For the text-containing cell, return its midpoint in [x, y] coordinate format. 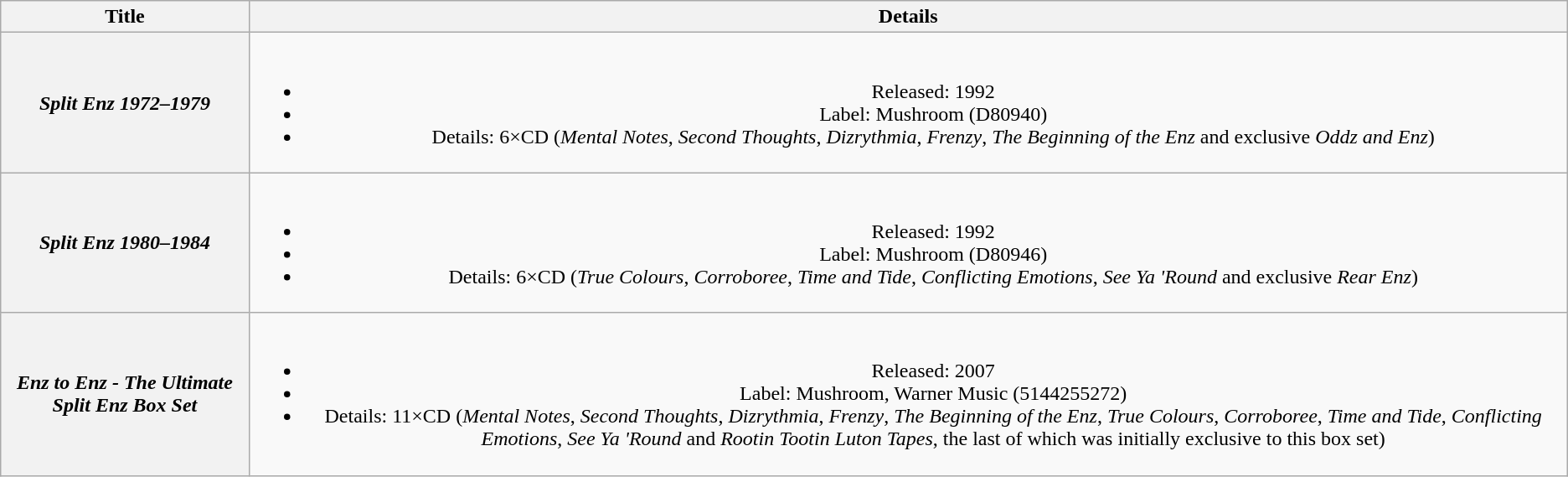
Split Enz 1972–1979 [125, 102]
Details [908, 17]
Title [125, 17]
Enz to Enz - The Ultimate Split Enz Box Set [125, 394]
Split Enz 1980–1984 [125, 243]
